Identify which cell holds the provided text, then report its [X, Y] central coordinate. 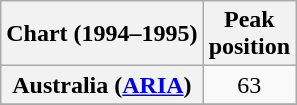
Chart (1994–1995) [102, 34]
Australia (ARIA) [102, 85]
63 [249, 85]
Peakposition [249, 34]
